Extract the (X, Y) coordinate from the center of the cell holding the provided text.  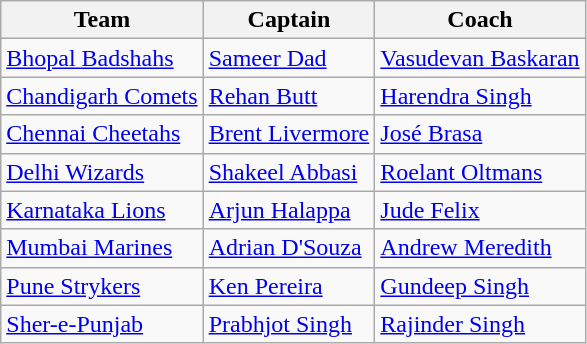
Chennai Cheetahs (102, 134)
Harendra Singh (480, 96)
Brent Livermore (289, 134)
Coach (480, 20)
Gundeep Singh (480, 286)
Jude Felix (480, 210)
Arjun Halappa (289, 210)
Mumbai Marines (102, 248)
Pune Strykers (102, 286)
Adrian D'Souza (289, 248)
Karnataka Lions (102, 210)
Prabhjot Singh (289, 324)
José Brasa (480, 134)
Andrew Meredith (480, 248)
Ken Pereira (289, 286)
Rajinder Singh (480, 324)
Vasudevan Baskaran (480, 58)
Chandigarh Comets (102, 96)
Captain (289, 20)
Rehan Butt (289, 96)
Shakeel Abbasi (289, 172)
Team (102, 20)
Sameer Dad (289, 58)
Delhi Wizards (102, 172)
Bhopal Badshahs (102, 58)
Roelant Oltmans (480, 172)
Sher-e-Punjab (102, 324)
